For the text-containing cell, return its midpoint in (x, y) coordinate format. 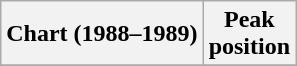
Chart (1988–1989) (102, 34)
Peakposition (249, 34)
